Output the (X, Y) coordinate of the center of the cell containing the given text.  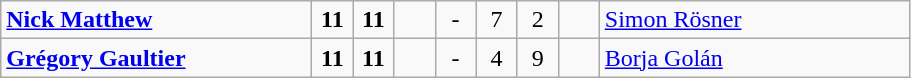
7 (496, 20)
Simon Rösner (754, 20)
4 (496, 58)
2 (538, 20)
Nick Matthew (156, 20)
Grégory Gaultier (156, 58)
9 (538, 58)
Borja Golán (754, 58)
